Search for the cell housing the specified text and yield its (X, Y) center coordinate. 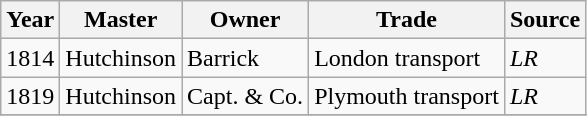
London transport (407, 58)
Year (30, 20)
Capt. & Co. (246, 96)
1814 (30, 58)
Source (544, 20)
Trade (407, 20)
Owner (246, 20)
Barrick (246, 58)
Master (121, 20)
Plymouth transport (407, 96)
1819 (30, 96)
